From the cell containing the given text, extract its center point as (X, Y) coordinate. 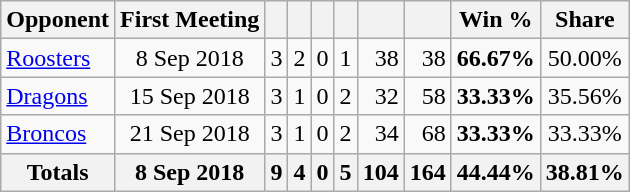
5 (346, 172)
4 (300, 172)
32 (380, 96)
15 Sep 2018 (190, 96)
Totals (58, 172)
34 (380, 134)
21 Sep 2018 (190, 134)
Broncos (58, 134)
9 (276, 172)
68 (428, 134)
35.56% (584, 96)
58 (428, 96)
50.00% (584, 58)
66.67% (496, 58)
Dragons (58, 96)
164 (428, 172)
104 (380, 172)
First Meeting (190, 20)
38.81% (584, 172)
Opponent (58, 20)
Share (584, 20)
Roosters (58, 58)
Win % (496, 20)
44.44% (496, 172)
